Extract the [x, y] coordinate from the center of the cell holding the provided text.  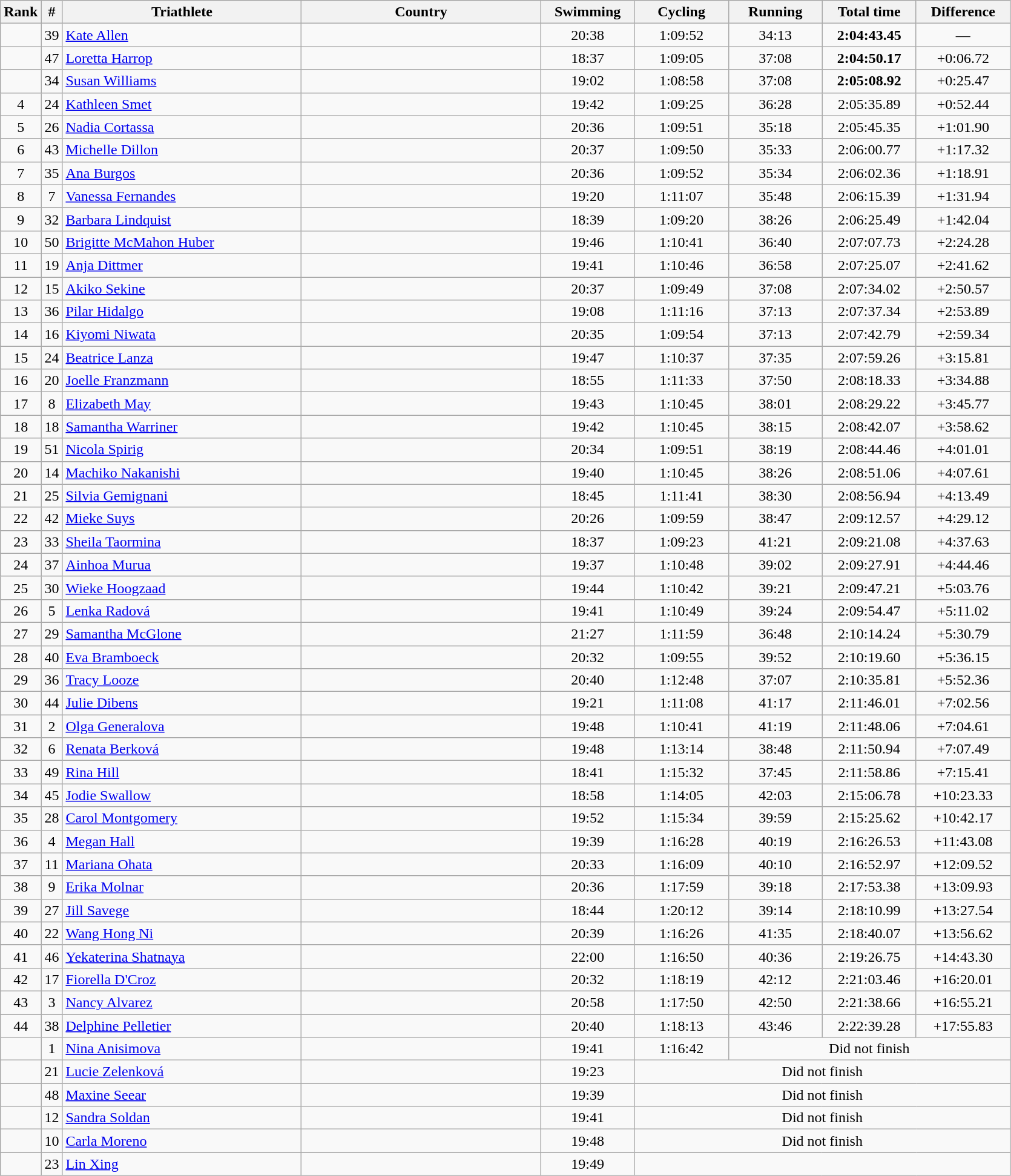
19:44 [587, 588]
38:48 [775, 749]
2:15:06.78 [869, 795]
2:08:42.07 [869, 427]
1:14:05 [682, 795]
2:05:08.92 [869, 81]
1:10:46 [682, 265]
2:21:38.66 [869, 1002]
Total time [869, 12]
+4:01.01 [963, 450]
19:37 [587, 565]
1:09:59 [682, 519]
2:09:21.08 [869, 542]
+16:20.01 [963, 979]
2:15:25.62 [869, 818]
1:18:13 [682, 1026]
+5:03.76 [963, 588]
Kiyomi Niwata [182, 335]
+3:58.62 [963, 427]
51 [52, 450]
+14:43.30 [963, 956]
42:12 [775, 979]
Jill Savege [182, 910]
1:10:48 [682, 565]
49 [52, 772]
45 [52, 795]
1:08:58 [682, 81]
2:18:40.07 [869, 933]
19:23 [587, 1072]
+5:36.15 [963, 657]
+4:07.61 [963, 473]
1:11:08 [682, 703]
2:06:00.77 [869, 150]
Elizabeth May [182, 404]
19:08 [587, 312]
Brigitte McMahon Huber [182, 242]
Olga Generalova [182, 726]
1:17:59 [682, 887]
— [963, 35]
41:17 [775, 703]
2:05:45.35 [869, 127]
Wang Hong Ni [182, 933]
Lin Xing [182, 1164]
+13:27.54 [963, 910]
Swimming [587, 12]
+17:55.83 [963, 1026]
41:21 [775, 542]
Wieke Hoogzaad [182, 588]
1:10:42 [682, 588]
1:15:32 [682, 772]
38:01 [775, 404]
# [52, 12]
43:46 [775, 1026]
18:45 [587, 496]
1:09:55 [682, 657]
2:06:15.39 [869, 196]
1:16:28 [682, 841]
36:28 [775, 104]
Cycling [682, 12]
+11:43.08 [963, 841]
Mieke Suys [182, 519]
Susan Williams [182, 81]
Nancy Alvarez [182, 1002]
+0:52.44 [963, 104]
+1:42.04 [963, 219]
2:16:52.97 [869, 864]
Nadia Cortassa [182, 127]
20:39 [587, 933]
2:05:35.89 [869, 104]
+1:01.90 [963, 127]
+3:45.77 [963, 404]
2 [52, 726]
1:09:05 [682, 58]
21:27 [587, 634]
50 [52, 242]
19:47 [587, 358]
+7:15.41 [963, 772]
46 [52, 956]
39:14 [775, 910]
18:41 [587, 772]
1:13:14 [682, 749]
+3:15.81 [963, 358]
Rank [21, 12]
1:09:50 [682, 150]
+4:37.63 [963, 542]
Joelle Franzmann [182, 381]
1:11:07 [682, 196]
35:33 [775, 150]
+1:18.91 [963, 173]
Maxine Seear [182, 1095]
Julie Dibens [182, 703]
40:10 [775, 864]
Delphine Pelletier [182, 1026]
1:11:59 [682, 634]
2:08:44.46 [869, 450]
1:09:49 [682, 289]
18:55 [587, 381]
Sheila Taormina [182, 542]
Difference [963, 12]
20:33 [587, 864]
Yekaterina Shatnaya [182, 956]
Ainhoa Murua [182, 565]
Country [421, 12]
+10:23.33 [963, 795]
42:03 [775, 795]
2:09:54.47 [869, 611]
+2:24.28 [963, 242]
39:02 [775, 565]
+10:42.17 [963, 818]
1:10:49 [682, 611]
19:52 [587, 818]
1:18:19 [682, 979]
Samantha McGlone [182, 634]
19:43 [587, 404]
2:19:26.75 [869, 956]
Nina Anisimova [182, 1049]
2:06:25.49 [869, 219]
+13:56.62 [963, 933]
+5:30.79 [963, 634]
48 [52, 1095]
Michelle Dillon [182, 150]
1:09:20 [682, 219]
18:39 [587, 219]
38:15 [775, 427]
2:11:46.01 [869, 703]
+16:55.21 [963, 1002]
1:11:33 [682, 381]
2:09:47.21 [869, 588]
+3:34.88 [963, 381]
Triathlete [182, 12]
19:46 [587, 242]
39:21 [775, 588]
19:40 [587, 473]
41:19 [775, 726]
2:10:19.60 [869, 657]
1:16:26 [682, 933]
40:36 [775, 956]
19:49 [587, 1164]
42:50 [775, 1002]
+4:13.49 [963, 496]
1:16:09 [682, 864]
2:04:43.45 [869, 35]
2:08:56.94 [869, 496]
Akiko Sekine [182, 289]
Sandra Soldan [182, 1118]
Kathleen Smet [182, 104]
2:16:26.53 [869, 841]
36:58 [775, 265]
Renata Berková [182, 749]
2:07:34.02 [869, 289]
2:11:48.06 [869, 726]
37:45 [775, 772]
2:08:18.33 [869, 381]
2:10:35.81 [869, 680]
31 [21, 726]
1:16:42 [682, 1049]
Rina Hill [182, 772]
Lucie Zelenková [182, 1072]
39:59 [775, 818]
+4:29.12 [963, 519]
+12:09.52 [963, 864]
37:35 [775, 358]
2:09:27.91 [869, 565]
Ana Burgos [182, 173]
Eva Bramboeck [182, 657]
35:48 [775, 196]
38:47 [775, 519]
47 [52, 58]
+7:07.49 [963, 749]
2:08:29.22 [869, 404]
+7:02.56 [963, 703]
35:34 [775, 173]
2:09:12.57 [869, 519]
+0:25.47 [963, 81]
40:19 [775, 841]
1:11:16 [682, 312]
35:18 [775, 127]
37:07 [775, 680]
+2:50.57 [963, 289]
+2:41.62 [963, 265]
+7:04.61 [963, 726]
37:50 [775, 381]
19:21 [587, 703]
41 [21, 956]
2:07:07.73 [869, 242]
+1:17.32 [963, 150]
+2:53.89 [963, 312]
13 [21, 312]
22:00 [587, 956]
Beatrice Lanza [182, 358]
Fiorella D'Croz [182, 979]
+5:52.36 [963, 680]
Kate Allen [182, 35]
2:18:10.99 [869, 910]
Carol Montgomery [182, 818]
Loretta Harrop [182, 58]
39:52 [775, 657]
39:18 [775, 887]
3 [52, 1002]
41:35 [775, 933]
Lenka Radová [182, 611]
20:34 [587, 450]
20:38 [587, 35]
1:10:37 [682, 358]
2:07:59.26 [869, 358]
38:19 [775, 450]
Barbara Lindquist [182, 219]
2:17:53.38 [869, 887]
36:40 [775, 242]
Samantha Warriner [182, 427]
2:07:42.79 [869, 335]
Silvia Gemignani [182, 496]
2:10:14.24 [869, 634]
2:11:50.94 [869, 749]
36:48 [775, 634]
1 [52, 1049]
Megan Hall [182, 841]
19:20 [587, 196]
1:17:50 [682, 1002]
+5:11.02 [963, 611]
2:07:25.07 [869, 265]
20:58 [587, 1002]
Erika Molnar [182, 887]
Jodie Swallow [182, 795]
1:16:50 [682, 956]
+0:06.72 [963, 58]
Mariana Ohata [182, 864]
2:08:51.06 [869, 473]
1:09:23 [682, 542]
+1:31.94 [963, 196]
2:07:37.34 [869, 312]
Tracy Looze [182, 680]
Nicola Spirig [182, 450]
Vanessa Fernandes [182, 196]
Machiko Nakanishi [182, 473]
20:26 [587, 519]
19:02 [587, 81]
1:15:34 [682, 818]
2:11:58.86 [869, 772]
Anja Dittmer [182, 265]
Pilar Hidalgo [182, 312]
Carla Moreno [182, 1141]
1:20:12 [682, 910]
2:21:03.46 [869, 979]
+2:59.34 [963, 335]
2:06:02.36 [869, 173]
+13:09.93 [963, 887]
18:44 [587, 910]
20:35 [587, 335]
1:09:25 [682, 104]
34:13 [775, 35]
1:11:41 [682, 496]
2:22:39.28 [869, 1026]
Running [775, 12]
38:30 [775, 496]
1:09:54 [682, 335]
18:58 [587, 795]
+4:44.46 [963, 565]
39:24 [775, 611]
2:04:50.17 [869, 58]
1:12:48 [682, 680]
